Output the (X, Y) coordinate of the center of the cell containing the given text.  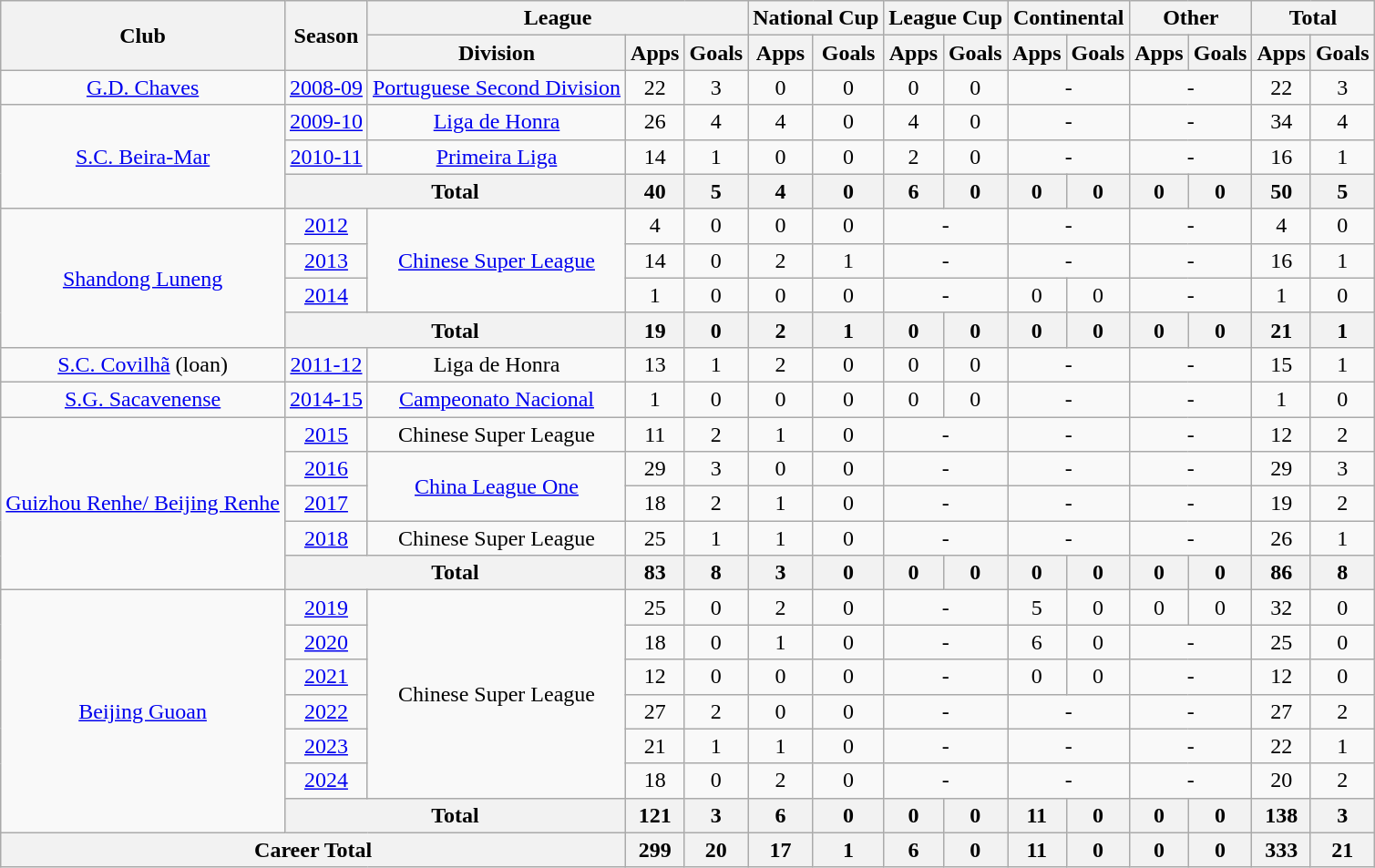
2020 (326, 642)
299 (655, 850)
Primeira Liga (496, 157)
2022 (326, 711)
Season (326, 36)
Beijing Guoan (143, 711)
83 (655, 573)
333 (1281, 850)
Division (496, 53)
Campeonato Nacional (496, 399)
S.G. Sacavenense (143, 399)
S.C. Covilhã (loan) (143, 364)
2014-15 (326, 399)
Career Total (313, 850)
2010-11 (326, 157)
17 (781, 850)
Guizhou Renhe/ Beijing Renhe (143, 504)
2012 (326, 226)
15 (1281, 364)
Shandong Luneng (143, 278)
Continental (1069, 18)
2011-12 (326, 364)
Club (143, 36)
2021 (326, 677)
2019 (326, 608)
G.D. Chaves (143, 87)
138 (1281, 815)
34 (1281, 122)
13 (655, 364)
League Cup (946, 18)
China League One (496, 486)
2008-09 (326, 87)
2017 (326, 504)
86 (1281, 573)
2016 (326, 469)
2015 (326, 434)
2014 (326, 295)
2023 (326, 746)
2018 (326, 538)
Portuguese Second Division (496, 87)
2009-10 (326, 122)
League (558, 18)
Other (1191, 18)
121 (655, 815)
50 (1281, 191)
S.C. Beira-Mar (143, 157)
40 (655, 191)
National Cup (816, 18)
2013 (326, 260)
2024 (326, 781)
32 (1281, 608)
